Extract the (X, Y) coordinate from the center of the cell holding the provided text.  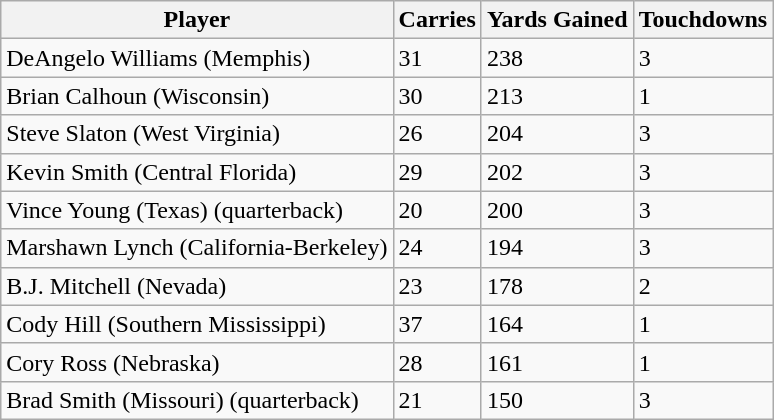
200 (557, 210)
Touchdowns (703, 20)
238 (557, 58)
Vince Young (Texas) (quarterback) (197, 210)
Kevin Smith (Central Florida) (197, 172)
29 (437, 172)
Yards Gained (557, 20)
23 (437, 286)
24 (437, 248)
21 (437, 400)
30 (437, 96)
Player (197, 20)
150 (557, 400)
B.J. Mitchell (Nevada) (197, 286)
Brian Calhoun (Wisconsin) (197, 96)
161 (557, 362)
37 (437, 324)
Steve Slaton (West Virginia) (197, 134)
202 (557, 172)
178 (557, 286)
Marshawn Lynch (California-Berkeley) (197, 248)
194 (557, 248)
28 (437, 362)
Cody Hill (Southern Mississippi) (197, 324)
Brad Smith (Missouri) (quarterback) (197, 400)
31 (437, 58)
20 (437, 210)
DeAngelo Williams (Memphis) (197, 58)
204 (557, 134)
Cory Ross (Nebraska) (197, 362)
164 (557, 324)
Carries (437, 20)
213 (557, 96)
2 (703, 286)
26 (437, 134)
